Locate the cell with the specified text and output its (X, Y) center coordinate. 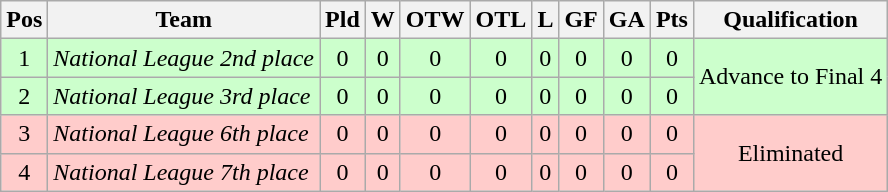
W (382, 20)
Eliminated (790, 153)
L (546, 20)
Qualification (790, 20)
1 (24, 58)
Advance to Final 4 (790, 77)
2 (24, 96)
Pts (672, 20)
OTW (435, 20)
Pld (343, 20)
3 (24, 134)
4 (24, 172)
National League 6th place (184, 134)
GA (626, 20)
GF (581, 20)
National League 2nd place (184, 58)
Pos (24, 20)
Team (184, 20)
National League 3rd place (184, 96)
National League 7th place (184, 172)
OTL (501, 20)
